Locate the cell with the specified text and output its [X, Y] center coordinate. 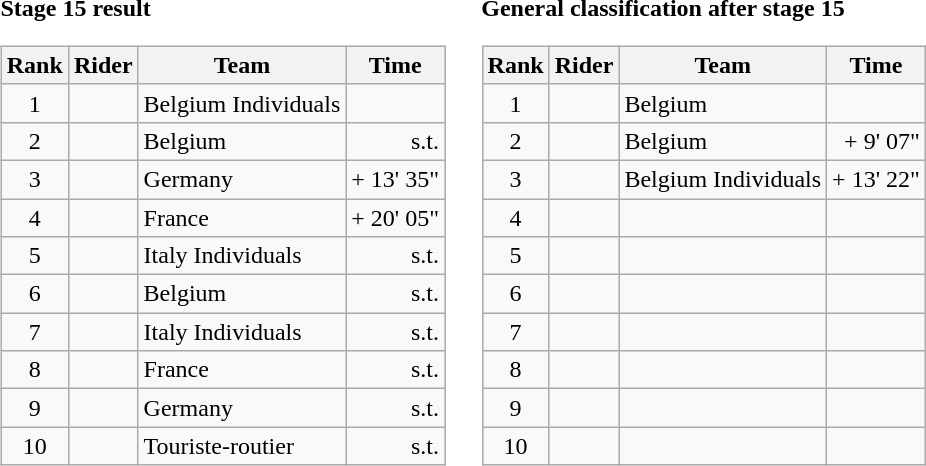
+ 9' 07" [876, 141]
+ 20' 05" [396, 217]
+ 13' 35" [396, 179]
Touriste-routier [242, 446]
+ 13' 22" [876, 179]
